Locate the cell with the specified text and output its (x, y) center coordinate. 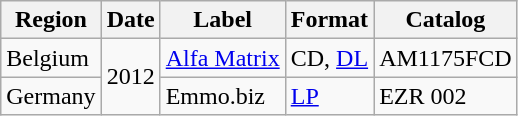
Label (222, 20)
Belgium (51, 58)
LP (329, 96)
Region (51, 20)
2012 (130, 77)
Emmo.biz (222, 96)
Date (130, 20)
AM1175FCD (446, 58)
CD, DL (329, 58)
EZR 002 (446, 96)
Format (329, 20)
Catalog (446, 20)
Germany (51, 96)
Alfa Matrix (222, 58)
